Capture the cell that displays the provided text and extract its [x, y] central coordinate. 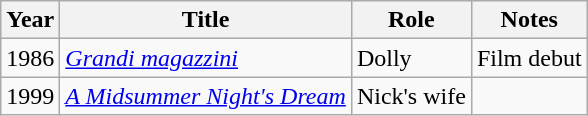
Film debut [529, 58]
Notes [529, 20]
Nick's wife [411, 96]
1999 [30, 96]
Role [411, 20]
A Midsummer Night's Dream [206, 96]
Title [206, 20]
Grandi magazzini [206, 58]
Dolly [411, 58]
Year [30, 20]
1986 [30, 58]
